For the text-containing cell, return its midpoint in (x, y) coordinate format. 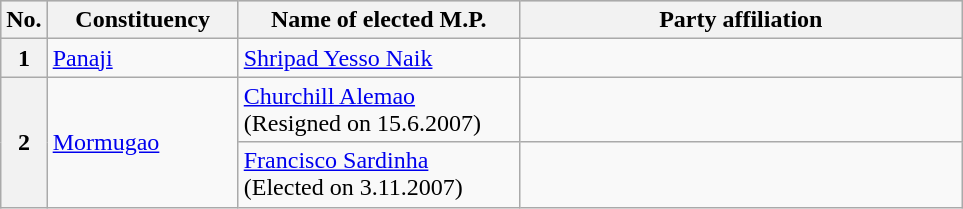
1 (24, 58)
No. (24, 20)
Mormugao (142, 142)
Shripad Yesso Naik (378, 58)
Constituency (142, 20)
Panaji (142, 58)
Party affiliation (740, 20)
Francisco Sardinha(Elected on 3.11.2007) (378, 174)
2 (24, 142)
Churchill Alemao(Resigned on 15.6.2007) (378, 110)
Name of elected M.P. (378, 20)
